Identify which cell holds the provided text, then report its [X, Y] central coordinate. 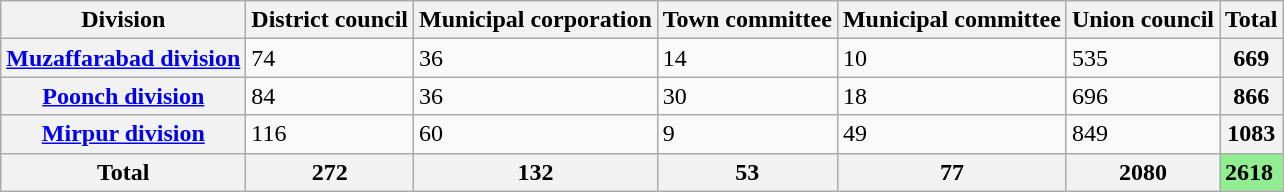
696 [1142, 96]
49 [952, 134]
116 [330, 134]
Poonch division [124, 96]
Municipal corporation [536, 20]
535 [1142, 58]
53 [747, 172]
2618 [1252, 172]
866 [1252, 96]
77 [952, 172]
Union council [1142, 20]
669 [1252, 58]
Town committee [747, 20]
30 [747, 96]
9 [747, 134]
132 [536, 172]
District council [330, 20]
1083 [1252, 134]
272 [330, 172]
Division [124, 20]
2080 [1142, 172]
60 [536, 134]
10 [952, 58]
74 [330, 58]
Muzaffarabad division [124, 58]
18 [952, 96]
Mirpur division [124, 134]
849 [1142, 134]
14 [747, 58]
84 [330, 96]
Municipal committee [952, 20]
